Pinpoint the cell where the given text exists, returning its [x, y] midpoint coordinate. 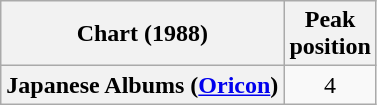
Chart (1988) [142, 34]
Japanese Albums (Oricon) [142, 85]
4 [330, 85]
Peak position [330, 34]
